Scan for the cell matching the given text and deliver its (X, Y) coordinate at center. 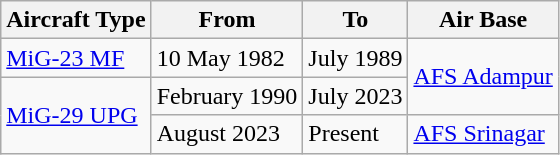
Air Base (483, 20)
Present (356, 134)
MiG-23 MF (76, 58)
AFS Srinagar (483, 134)
AFS Adampur (483, 77)
August 2023 (227, 134)
MiG-29 UPG (76, 115)
July 1989 (356, 58)
From (227, 20)
To (356, 20)
February 1990 (227, 96)
10 May 1982 (227, 58)
Aircraft Type (76, 20)
July 2023 (356, 96)
